From the cell containing the given text, extract its center point as (X, Y) coordinate. 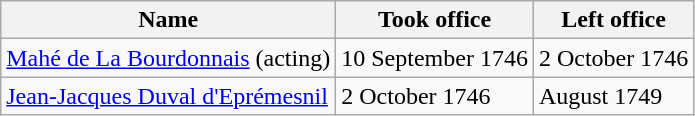
August 1749 (613, 96)
Name (168, 20)
Mahé de La Bourdonnais (acting) (168, 58)
10 September 1746 (435, 58)
Left office (613, 20)
Took office (435, 20)
Jean-Jacques Duval d'Eprémesnil (168, 96)
